Identify which cell holds the provided text, then report its (X, Y) central coordinate. 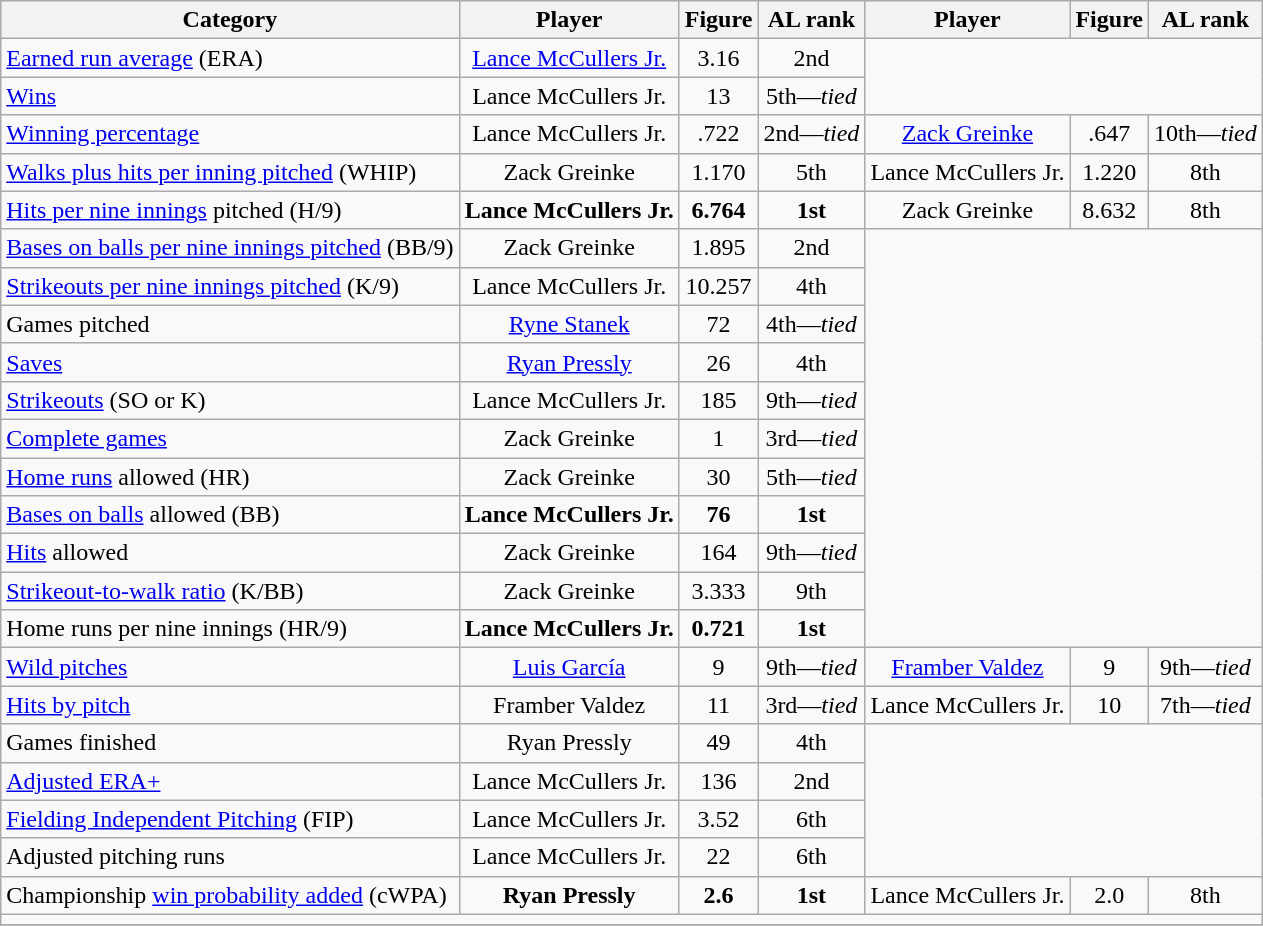
49 (718, 743)
76 (718, 515)
1 (718, 438)
Hits per nine innings pitched (H/9) (230, 210)
Games finished (230, 743)
Home runs allowed (HR) (230, 477)
Winning percentage (230, 134)
4th—tied (812, 324)
2.0 (1110, 895)
Wild pitches (230, 667)
Games pitched (230, 324)
72 (718, 324)
Wins (230, 96)
Complete games (230, 438)
Luis García (569, 667)
Adjusted pitching runs (230, 857)
Saves (230, 362)
3.16 (718, 58)
30 (718, 477)
185 (718, 400)
10.257 (718, 286)
Bases on balls per nine innings pitched (BB/9) (230, 248)
1.895 (718, 248)
Adjusted ERA+ (230, 781)
26 (718, 362)
.647 (1110, 134)
.722 (718, 134)
164 (718, 553)
Bases on balls allowed (BB) (230, 515)
2nd—tied (812, 134)
0.721 (718, 629)
3.333 (718, 591)
Earned run average (ERA) (230, 58)
Walks plus hits per inning pitched (WHIP) (230, 172)
10 (1110, 705)
2.6 (718, 895)
Fielding Independent Pitching (FIP) (230, 819)
Ryne Stanek (569, 324)
Hits allowed (230, 553)
8.632 (1110, 210)
1.220 (1110, 172)
11 (718, 705)
Strikeouts per nine innings pitched (K/9) (230, 286)
3.52 (718, 819)
1.170 (718, 172)
7th—tied (1206, 705)
Hits by pitch (230, 705)
136 (718, 781)
22 (718, 857)
10th—tied (1206, 134)
Championship win probability added (cWPA) (230, 895)
Strikeouts (SO or K) (230, 400)
Strikeout-to-walk ratio (K/BB) (230, 591)
6.764 (718, 210)
Home runs per nine innings (HR/9) (230, 629)
Category (230, 20)
13 (718, 96)
5th (812, 172)
9th (812, 591)
